From the cell containing the given text, extract its center point as [X, Y] coordinate. 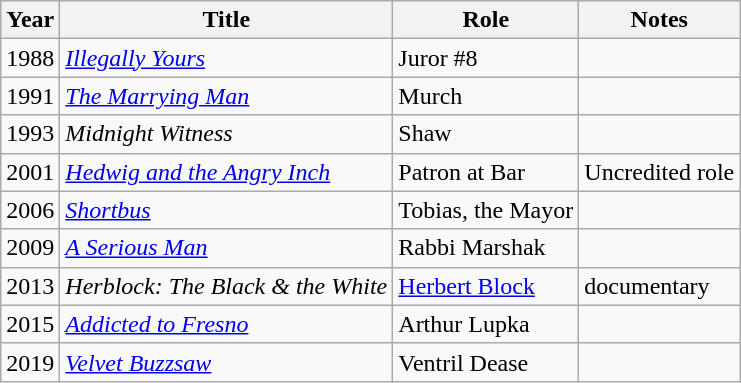
A Serious Man [226, 248]
Herblock: The Black & the White [226, 286]
Rabbi Marshak [486, 248]
2013 [30, 286]
Murch [486, 96]
2015 [30, 324]
Herbert Block [486, 286]
Shortbus [226, 210]
The Marrying Man [226, 96]
Ventril Dease [486, 362]
Velvet Buzzsaw [226, 362]
Tobias, the Mayor [486, 210]
Juror #8 [486, 58]
Shaw [486, 134]
Hedwig and the Angry Inch [226, 172]
2009 [30, 248]
2006 [30, 210]
1991 [30, 96]
documentary [660, 286]
Illegally Yours [226, 58]
Notes [660, 20]
1993 [30, 134]
2001 [30, 172]
Addicted to Fresno [226, 324]
Title [226, 20]
Uncredited role [660, 172]
2019 [30, 362]
Midnight Witness [226, 134]
1988 [30, 58]
Role [486, 20]
Year [30, 20]
Arthur Lupka [486, 324]
Patron at Bar [486, 172]
